Pinpoint the cell where the given text exists, returning its [x, y] midpoint coordinate. 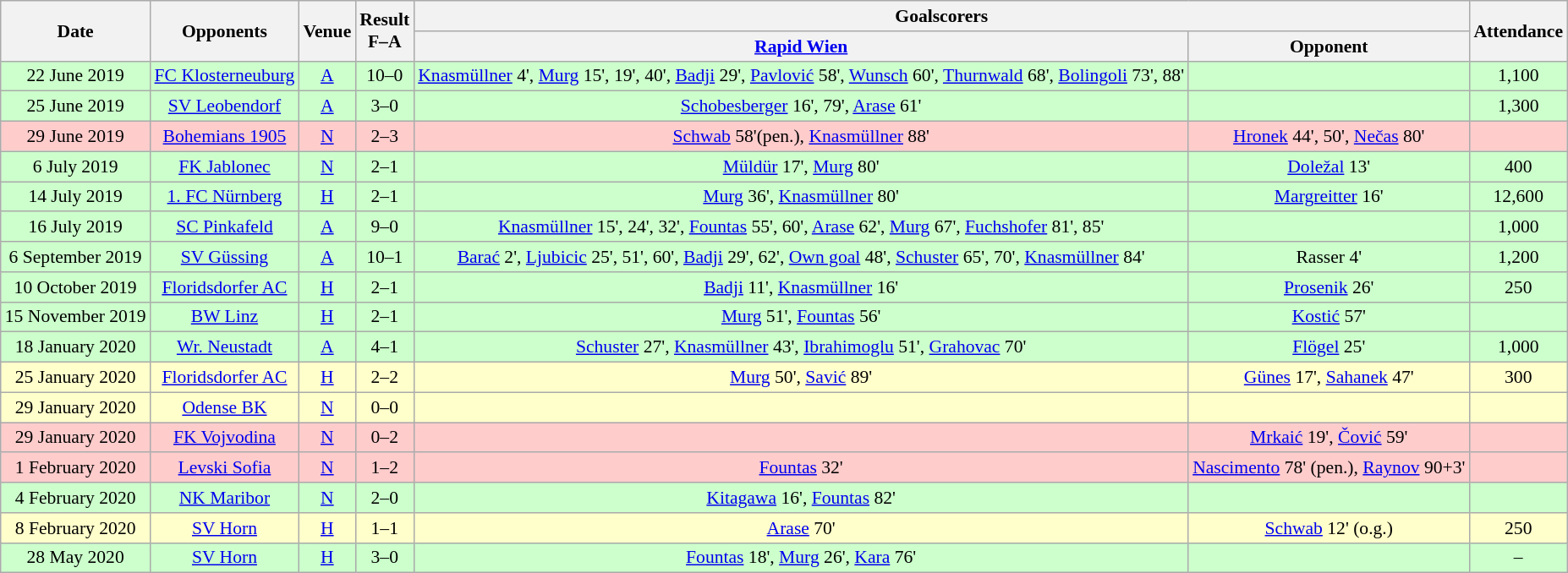
9–0 [384, 227]
NK Maribor [225, 498]
400 [1518, 166]
Odense BK [225, 407]
Levski Sofia [225, 468]
Prosenik 26' [1329, 287]
Schobesberger 16', 79', Arase 61' [801, 106]
Badji 11', Knasmüllner 16' [801, 287]
Fountas 32' [801, 468]
1–2 [384, 468]
FK Jablonec [225, 166]
Bohemians 1905 [225, 137]
Nascimento 78' (pen.), Raynov 90+3' [1329, 468]
8 February 2020 [76, 528]
Knasmüllner 15', 24', 32', Fountas 55', 60', Arase 62', Murg 67', Fuchshofer 81', 85' [801, 227]
ResultF–A [384, 30]
14 July 2019 [76, 197]
10 October 2019 [76, 287]
– [1518, 558]
1. FC Nürnberg [225, 197]
28 May 2020 [76, 558]
SC Pinkafeld [225, 227]
Kitagawa 16', Fountas 82' [801, 498]
SV Leobendorf [225, 106]
Doležal 13' [1329, 166]
Knasmüllner 4', Murg 15', 19', 40', Badji 29', Pavlović 58', Wunsch 60', Thurnwald 68', Bolingoli 73', 88' [801, 76]
Müldür 17', Murg 80' [801, 166]
1,200 [1518, 257]
1 February 2020 [76, 468]
4 February 2020 [76, 498]
25 January 2020 [76, 378]
BW Linz [225, 317]
Kostić 57' [1329, 317]
Date [76, 30]
Flögel 25' [1329, 347]
Venue [326, 30]
6 July 2019 [76, 166]
2–3 [384, 137]
Arase 70' [801, 528]
Opponent [1329, 46]
12,600 [1518, 197]
FK Vojvodina [225, 438]
Günes 17', Sahanek 47' [1329, 378]
18 January 2020 [76, 347]
Wr. Neustadt [225, 347]
0–2 [384, 438]
15 November 2019 [76, 317]
1–1 [384, 528]
Schwab 12' (o.g.) [1329, 528]
SV Güssing [225, 257]
Barać 2', Ljubicic 25', 51', 60', Badji 29', 62', Own goal 48', Schuster 65', 70', Knasmüllner 84' [801, 257]
Schwab 58'(pen.), Knasmüllner 88' [801, 137]
2–0 [384, 498]
22 June 2019 [76, 76]
Hronek 44', 50', Nečas 80' [1329, 137]
6 September 2019 [76, 257]
Fountas 18', Murg 26', Kara 76' [801, 558]
Opponents [225, 30]
Rapid Wien [801, 46]
Goalscorers [941, 16]
10–0 [384, 76]
Murg 36', Knasmüllner 80' [801, 197]
1,100 [1518, 76]
16 July 2019 [76, 227]
Murg 50', Savić 89' [801, 378]
29 June 2019 [76, 137]
2–2 [384, 378]
10–1 [384, 257]
1,300 [1518, 106]
0–0 [384, 407]
Margreitter 16' [1329, 197]
4–1 [384, 347]
25 June 2019 [76, 106]
Mrkaić 19', Čović 59' [1329, 438]
Attendance [1518, 30]
Schuster 27', Knasmüllner 43', Ibrahimoglu 51', Grahovac 70' [801, 347]
Murg 51', Fountas 56' [801, 317]
Rasser 4' [1329, 257]
300 [1518, 378]
FC Klosterneuburg [225, 76]
